Scan for the cell matching the given text and deliver its (X, Y) coordinate at center. 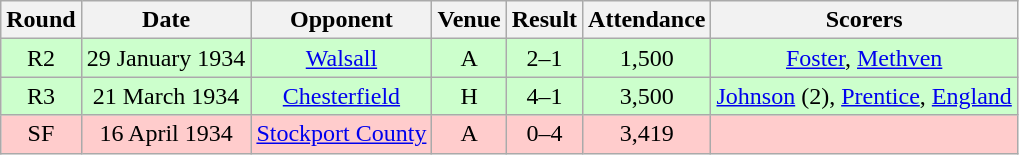
29 January 1934 (166, 58)
Result (544, 20)
21 March 1934 (166, 96)
Date (166, 20)
Scorers (864, 20)
1,500 (647, 58)
Venue (469, 20)
4–1 (544, 96)
2–1 (544, 58)
SF (41, 134)
Stockport County (342, 134)
Johnson (2), Prentice, England (864, 96)
Round (41, 20)
R3 (41, 96)
Foster, Methven (864, 58)
16 April 1934 (166, 134)
3,419 (647, 134)
Walsall (342, 58)
Chesterfield (342, 96)
H (469, 96)
Attendance (647, 20)
Opponent (342, 20)
0–4 (544, 134)
R2 (41, 58)
3,500 (647, 96)
